Return the [X, Y] coordinate for the center point of the cell that contains the specified text.  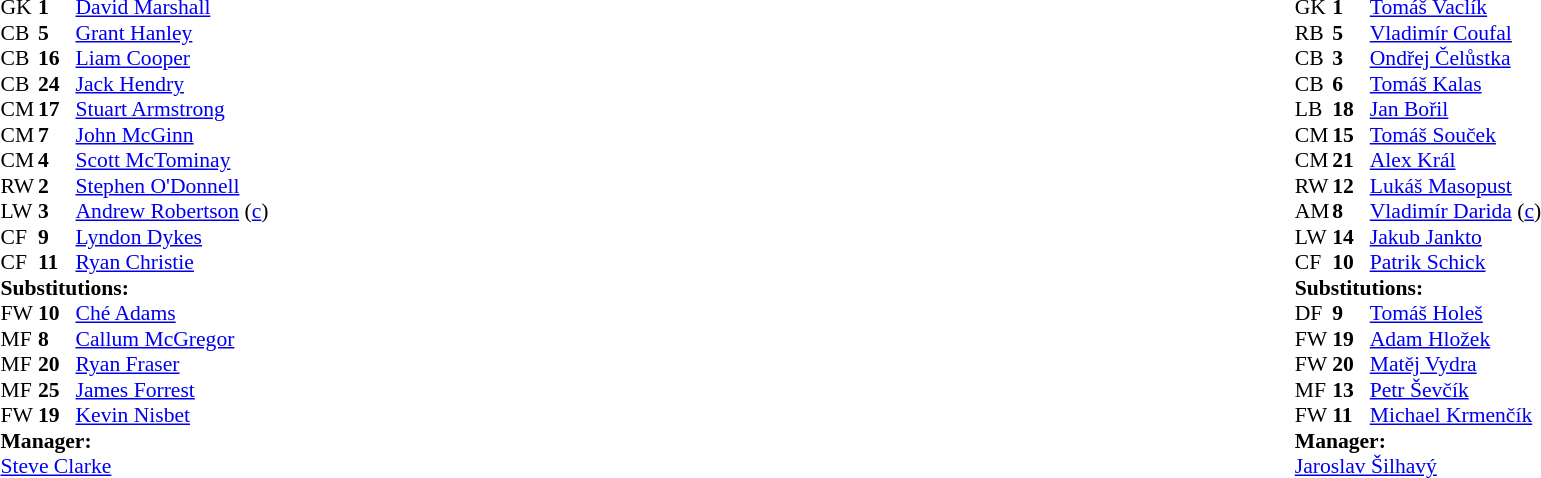
Andrew Robertson (c) [172, 211]
Patrik Schick [1456, 263]
Matěj Vydra [1456, 365]
Ryan Fraser [172, 365]
12 [1351, 186]
AM [1314, 211]
Tomáš Souček [1456, 135]
Ché Adams [172, 313]
7 [57, 135]
Jack Hendry [172, 84]
Vladimír Darida (c) [1456, 211]
2 [57, 186]
Stephen O'Donnell [172, 186]
Stuart Armstrong [172, 109]
Scott McTominay [172, 161]
DF [1314, 313]
Vladimír Coufal [1456, 33]
Petr Ševčík [1456, 390]
17 [57, 109]
LB [1314, 109]
Liam Cooper [172, 59]
Callum McGregor [172, 339]
Ryan Christie [172, 263]
21 [1351, 161]
6 [1351, 84]
4 [57, 161]
16 [57, 59]
John McGinn [172, 135]
Alex Král [1456, 161]
Jan Bořil [1456, 109]
18 [1351, 109]
25 [57, 390]
Tomáš Kalas [1456, 84]
24 [57, 84]
RB [1314, 33]
13 [1351, 390]
Kevin Nisbet [172, 415]
Lyndon Dykes [172, 237]
Tomáš Holeš [1456, 313]
Lukáš Masopust [1456, 186]
Michael Krmenčík [1456, 415]
Ondřej Čelůstka [1456, 59]
14 [1351, 237]
15 [1351, 135]
Jakub Jankto [1456, 237]
James Forrest [172, 390]
Adam Hložek [1456, 339]
Grant Hanley [172, 33]
